Detect which cell encompasses the target text, then output its (X, Y) center coordinate. 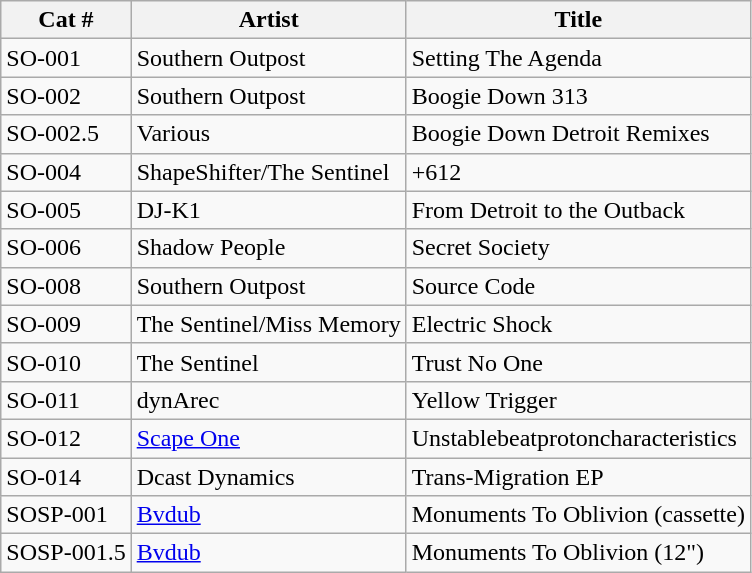
SO-005 (66, 210)
From Detroit to the Outback (578, 210)
+612 (578, 172)
SO-004 (66, 172)
DJ-K1 (268, 210)
SO-014 (66, 477)
Scape One (268, 438)
Electric Shock (578, 324)
SO-012 (66, 438)
Dcast Dynamics (268, 477)
Yellow Trigger (578, 400)
ShapeShifter/The Sentinel (268, 172)
Setting The Agenda (578, 58)
Various (268, 134)
SO-002.5 (66, 134)
Trust No One (578, 362)
SO-010 (66, 362)
dynArec (268, 400)
Cat # (66, 20)
Source Code (578, 286)
Shadow People (268, 248)
Boogie Down 313 (578, 96)
SO-002 (66, 96)
Trans-Migration EP (578, 477)
SOSP-001.5 (66, 553)
SO-011 (66, 400)
Secret Society (578, 248)
The Sentinel/Miss Memory (268, 324)
Title (578, 20)
Monuments To Oblivion (12") (578, 553)
Unstablebeatprotoncharacteristics (578, 438)
Artist (268, 20)
SO-006 (66, 248)
The Sentinel (268, 362)
SO-008 (66, 286)
Boogie Down Detroit Remixes (578, 134)
Monuments To Oblivion (cassette) (578, 515)
SOSP-001 (66, 515)
SO-009 (66, 324)
SO-001 (66, 58)
